Determine the [x, y] coordinate at the center of the cell enclosing the given text.  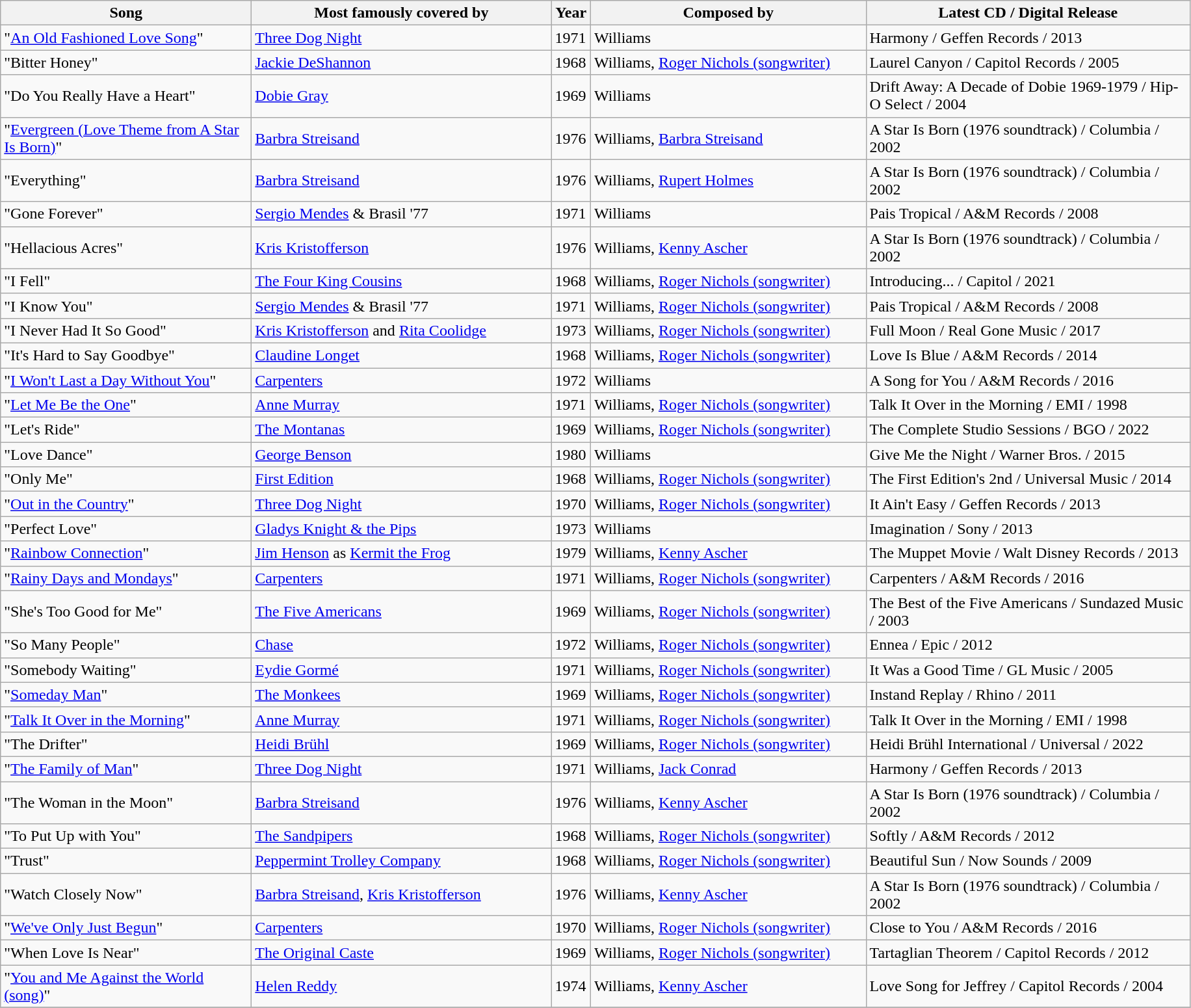
"She's Too Good for Me" [126, 611]
Kris Kristofferson [402, 247]
Full Moon / Real Gone Music / 2017 [1028, 330]
Love Is Blue / A&M Records / 2014 [1028, 355]
Imagination / Sony / 2013 [1028, 529]
1974 [571, 986]
Chase [402, 645]
"The Woman in the Moon" [126, 802]
The Sandpipers [402, 836]
"Let's Ride" [126, 430]
Peppermint Trolley Company [402, 861]
The Montanas [402, 430]
1980 [571, 455]
Jackie DeShannon [402, 62]
Carpenters / A&M Records / 2016 [1028, 578]
Tartaglian Theorem / Capitol Records / 2012 [1028, 953]
The Original Caste [402, 953]
Jim Henson as Kermit the Frog [402, 553]
The Five Americans [402, 611]
"Rainy Days and Mondays" [126, 578]
Drift Away: A Decade of Dobie 1969-1979 / Hip-O Select / 2004 [1028, 96]
Barbra Streisand, Kris Kristofferson [402, 895]
"Do You Really Have a Heart" [126, 96]
Latest CD / Digital Release [1028, 13]
Song [126, 13]
George Benson [402, 455]
Beautiful Sun / Now Sounds / 2009 [1028, 861]
It Ain't Easy / Geffen Records / 2013 [1028, 504]
"Perfect Love" [126, 529]
Gladys Knight & the Pips [402, 529]
"Rainbow Connection" [126, 553]
It Was a Good Time / GL Music / 2005 [1028, 670]
The Monkees [402, 695]
"Watch Closely Now" [126, 895]
Williams, Jack Conrad [728, 769]
"Someday Man" [126, 695]
"You and Me Against the World (song)" [126, 986]
Instand Replay / Rhino / 2011 [1028, 695]
Heidi Brühl [402, 744]
"Gone Forever" [126, 214]
"To Put Up with You" [126, 836]
First Edition [402, 479]
The Muppet Movie / Walt Disney Records / 2013 [1028, 553]
Eydie Gormé [402, 670]
Williams, Barbra Streisand [728, 138]
Dobie Gray [402, 96]
Introducing... / Capitol / 2021 [1028, 281]
"Hellacious Acres" [126, 247]
Claudine Longet [402, 355]
Give Me the Night / Warner Bros. / 2015 [1028, 455]
"We've Only Just Begun" [126, 928]
"Out in the Country" [126, 504]
"Talk It Over in the Morning" [126, 719]
Year [571, 13]
"Love Dance" [126, 455]
Love Song for Jeffrey / Capitol Records / 2004 [1028, 986]
"I Fell" [126, 281]
"It's Hard to Say Goodbye" [126, 355]
"Evergreen (Love Theme from A Star Is Born)" [126, 138]
"Everything" [126, 181]
"So Many People" [126, 645]
1979 [571, 553]
"The Family of Man" [126, 769]
"Let Me Be the One" [126, 405]
Kris Kristofferson and Rita Coolidge [402, 330]
"I Won't Last a Day Without You" [126, 380]
Ennea / Epic / 2012 [1028, 645]
"When Love Is Near" [126, 953]
Close to You / A&M Records / 2016 [1028, 928]
"I Never Had It So Good" [126, 330]
Helen Reddy [402, 986]
The First Edition's 2nd / Universal Music / 2014 [1028, 479]
The Complete Studio Sessions / BGO / 2022 [1028, 430]
A Song for You / A&M Records / 2016 [1028, 380]
Most famously covered by [402, 13]
"Bitter Honey" [126, 62]
"An Old Fashioned Love Song" [126, 38]
"Trust" [126, 861]
Laurel Canyon / Capitol Records / 2005 [1028, 62]
Heidi Brühl International / Universal / 2022 [1028, 744]
Williams, Rupert Holmes [728, 181]
The Four King Cousins [402, 281]
"The Drifter" [126, 744]
"I Know You" [126, 306]
"Only Me" [126, 479]
"Somebody Waiting" [126, 670]
Composed by [728, 13]
Softly / A&M Records / 2012 [1028, 836]
The Best of the Five Americans / Sundazed Music / 2003 [1028, 611]
